Provide the [X, Y] coordinate of the cell's center where the given text is located.  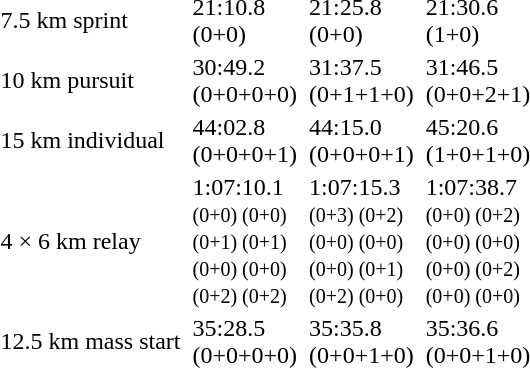
1:07:15.3(0+3) (0+2)(0+0) (0+0)(0+0) (0+1)(0+2) (0+0) [362, 241]
44:02.8(0+0+0+1) [245, 140]
44:15.0(0+0+0+1) [362, 140]
1:07:10.1(0+0) (0+0)(0+1) (0+1)(0+0) (0+0)(0+2) (0+2) [245, 241]
30:49.2(0+0+0+0) [245, 80]
31:37.5(0+1+1+0) [362, 80]
